Locate the cell with the specified text and output its [x, y] center coordinate. 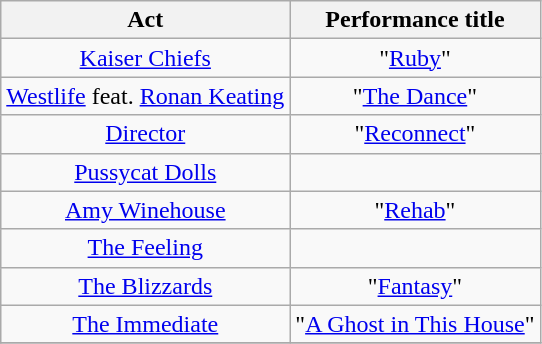
The Immediate [146, 324]
The Feeling [146, 248]
Kaiser Chiefs [146, 58]
"A Ghost in This House" [415, 324]
The Blizzards [146, 286]
Act [146, 20]
Performance title [415, 20]
"Reconnect" [415, 134]
Westlife feat. Ronan Keating [146, 96]
"Fantasy" [415, 286]
Director [146, 134]
Amy Winehouse [146, 210]
"The Dance" [415, 96]
"Rehab" [415, 210]
Pussycat Dolls [146, 172]
"Ruby" [415, 58]
